Determine the [X, Y] coordinate at the center of the cell enclosing the given text.  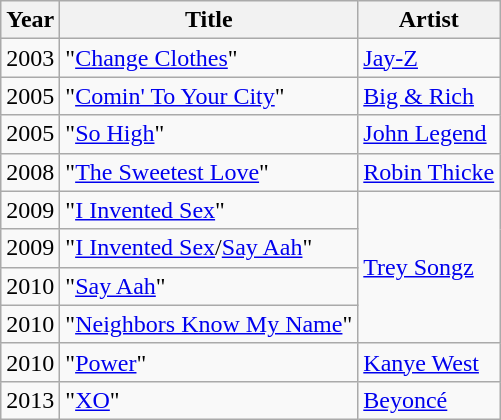
"Comin' To Your City" [209, 96]
Kanye West [429, 362]
2003 [30, 58]
2008 [30, 172]
"Neighbors Know My Name" [209, 324]
Robin Thicke [429, 172]
"I Invented Sex" [209, 210]
John Legend [429, 134]
Title [209, 20]
Year [30, 20]
Artist [429, 20]
"So High" [209, 134]
Trey Songz [429, 267]
Jay-Z [429, 58]
2013 [30, 400]
"XO" [209, 400]
"Say Aah" [209, 286]
"Change Clothes" [209, 58]
Big & Rich [429, 96]
"Power" [209, 362]
"I Invented Sex/Say Aah" [209, 248]
Beyoncé [429, 400]
"The Sweetest Love" [209, 172]
